Identify which cell holds the provided text, then report its (X, Y) central coordinate. 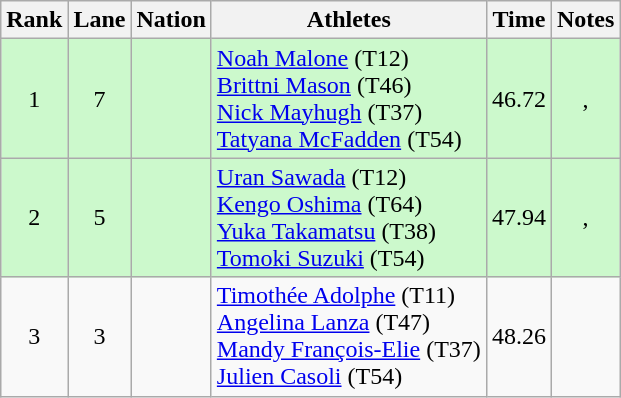
2 (34, 218)
Notes (585, 20)
46.72 (518, 98)
Uran Sawada (T12)Kengo Oshima (T64)Yuka Takamatsu (T38)Tomoki Suzuki (T54) (348, 218)
Rank (34, 20)
7 (100, 98)
Nation (171, 20)
Time (518, 20)
1 (34, 98)
Athletes (348, 20)
5 (100, 218)
47.94 (518, 218)
Lane (100, 20)
Noah Malone (T12)Brittni Mason (T46)Nick Mayhugh (T37)Tatyana McFadden (T54) (348, 98)
Timothée Adolphe (T11)Angelina Lanza (T47)Mandy François-Elie (T37)Julien Casoli (T54) (348, 336)
48.26 (518, 336)
